Find where the given text appears and provide that cell's center as [x, y] coordinate. 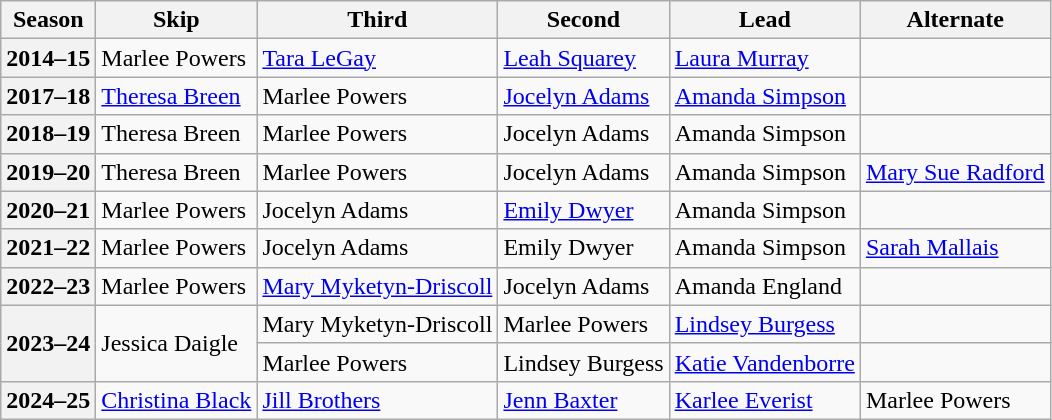
Skip [176, 20]
2024–25 [48, 400]
2021–22 [48, 248]
Season [48, 20]
2020–21 [48, 210]
2022–23 [48, 286]
Jill Brothers [378, 400]
Katie Vandenborre [764, 362]
Mary Sue Radford [955, 172]
Lead [764, 20]
2018–19 [48, 134]
Jessica Daigle [176, 343]
Alternate [955, 20]
Sarah Mallais [955, 248]
2014–15 [48, 58]
2023–24 [48, 343]
Christina Black [176, 400]
Laura Murray [764, 58]
Second [584, 20]
Leah Squarey [584, 58]
Amanda England [764, 286]
Tara LeGay [378, 58]
Third [378, 20]
2017–18 [48, 96]
Jenn Baxter [584, 400]
2019–20 [48, 172]
Karlee Everist [764, 400]
